Extract the (X, Y) coordinate from the center of the cell holding the provided text.  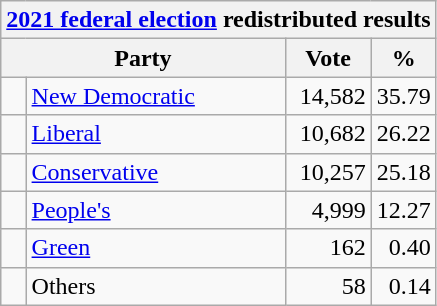
35.79 (404, 96)
0.40 (404, 248)
Vote (328, 58)
Green (156, 248)
New Democratic (156, 96)
58 (328, 286)
14,582 (328, 96)
4,999 (328, 210)
12.27 (404, 210)
0.14 (404, 286)
People's (156, 210)
25.18 (404, 172)
Conservative (156, 172)
2021 federal election redistributed results (218, 20)
162 (328, 248)
26.22 (404, 134)
Liberal (156, 134)
10,257 (328, 172)
10,682 (328, 134)
% (404, 58)
Others (156, 286)
Party (143, 58)
